Determine the (X, Y) coordinate at the center of the cell enclosing the given text.  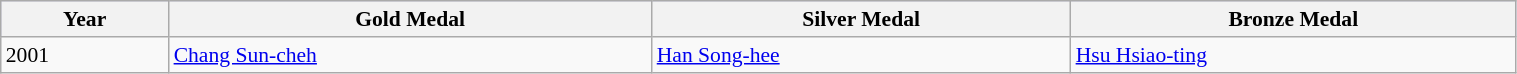
Gold Medal (410, 19)
Year (85, 19)
Hsu Hsiao-ting (1294, 55)
Chang Sun-cheh (410, 55)
Silver Medal (862, 19)
Bronze Medal (1294, 19)
2001 (85, 55)
Han Song-hee (862, 55)
